Identify which cell holds the provided text, then report its [X, Y] central coordinate. 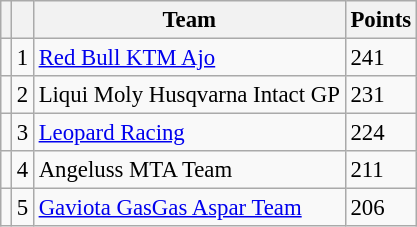
Leopard Racing [189, 133]
Angeluss MTA Team [189, 170]
2 [22, 95]
Liqui Moly Husqvarna Intact GP [189, 95]
211 [380, 170]
3 [22, 133]
206 [380, 208]
Gaviota GasGas Aspar Team [189, 208]
231 [380, 95]
241 [380, 58]
1 [22, 58]
Team [189, 20]
Red Bull KTM Ajo [189, 58]
5 [22, 208]
4 [22, 170]
224 [380, 133]
Points [380, 20]
